Identify which cell holds the provided text, then report its (x, y) central coordinate. 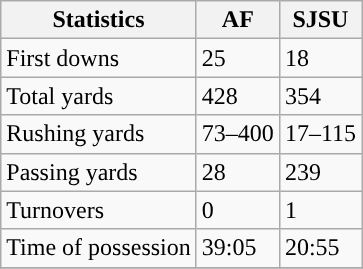
25 (238, 58)
Statistics (99, 20)
73–400 (238, 134)
18 (320, 58)
28 (238, 172)
354 (320, 96)
17–115 (320, 134)
Rushing yards (99, 134)
SJSU (320, 20)
39:05 (238, 248)
First downs (99, 58)
239 (320, 172)
20:55 (320, 248)
AF (238, 20)
Time of possession (99, 248)
428 (238, 96)
0 (238, 210)
Total yards (99, 96)
Passing yards (99, 172)
Turnovers (99, 210)
1 (320, 210)
